Extract the [X, Y] coordinate from the center of the cell holding the provided text.  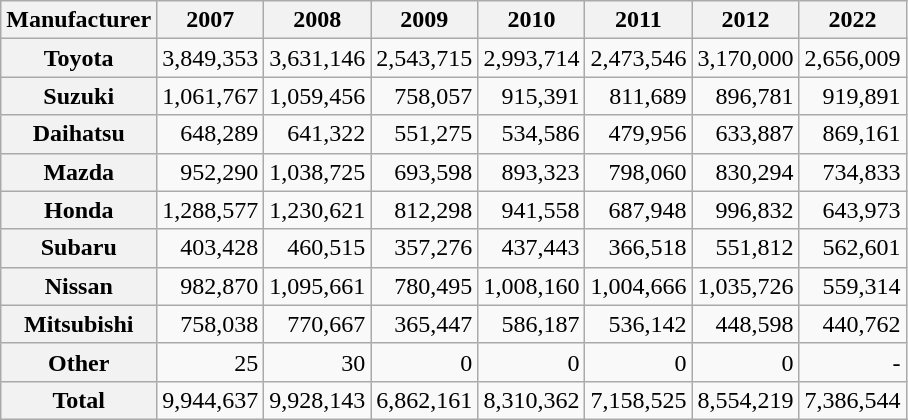
811,689 [638, 96]
586,187 [532, 324]
2,473,546 [638, 58]
Toyota [79, 58]
2,993,714 [532, 58]
869,161 [852, 134]
Daihatsu [79, 134]
551,275 [424, 134]
1,059,456 [318, 96]
25 [210, 362]
551,812 [746, 248]
2008 [318, 20]
7,386,544 [852, 400]
Total [79, 400]
403,428 [210, 248]
758,038 [210, 324]
687,948 [638, 210]
6,862,161 [424, 400]
Subaru [79, 248]
734,833 [852, 172]
758,057 [424, 96]
437,443 [532, 248]
3,849,353 [210, 58]
2,543,715 [424, 58]
Mazda [79, 172]
780,495 [424, 286]
1,004,666 [638, 286]
2012 [746, 20]
812,298 [424, 210]
1,038,725 [318, 172]
448,598 [746, 324]
2009 [424, 20]
1,095,661 [318, 286]
562,601 [852, 248]
- [852, 362]
648,289 [210, 134]
1,288,577 [210, 210]
Nissan [79, 286]
830,294 [746, 172]
770,667 [318, 324]
2007 [210, 20]
2022 [852, 20]
996,832 [746, 210]
643,973 [852, 210]
896,781 [746, 96]
536,142 [638, 324]
Mitsubishi [79, 324]
641,322 [318, 134]
1,061,767 [210, 96]
3,170,000 [746, 58]
1,035,726 [746, 286]
559,314 [852, 286]
Honda [79, 210]
952,290 [210, 172]
440,762 [852, 324]
8,310,362 [532, 400]
915,391 [532, 96]
9,944,637 [210, 400]
693,598 [424, 172]
8,554,219 [746, 400]
Manufacturer [79, 20]
941,558 [532, 210]
479,956 [638, 134]
7,158,525 [638, 400]
Other [79, 362]
Suzuki [79, 96]
982,870 [210, 286]
2,656,009 [852, 58]
2011 [638, 20]
1,008,160 [532, 286]
3,631,146 [318, 58]
1,230,621 [318, 210]
460,515 [318, 248]
919,891 [852, 96]
2010 [532, 20]
893,323 [532, 172]
9,928,143 [318, 400]
30 [318, 362]
357,276 [424, 248]
366,518 [638, 248]
365,447 [424, 324]
534,586 [532, 134]
798,060 [638, 172]
633,887 [746, 134]
